Determine the [X, Y] coordinate at the center of the cell enclosing the given text.  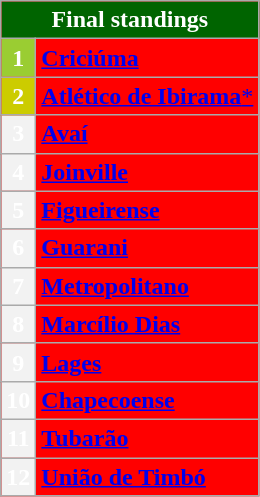
Marcílio Dias [148, 324]
Chapecoense [148, 400]
Tubarão [148, 438]
11 [18, 438]
Metropolitano [148, 286]
10 [18, 400]
3 [18, 134]
União de Timbó [148, 477]
4 [18, 172]
Figueirense [148, 210]
Joinville [148, 172]
12 [18, 477]
8 [18, 324]
Lages [148, 362]
Criciúma [148, 58]
Final standings [130, 20]
1 [18, 58]
9 [18, 362]
Atlético de Ibirama* [148, 96]
5 [18, 210]
7 [18, 286]
2 [18, 96]
Avaí [148, 134]
6 [18, 248]
Guarani [148, 248]
